Detect which cell encompasses the target text, then output its [X, Y] center coordinate. 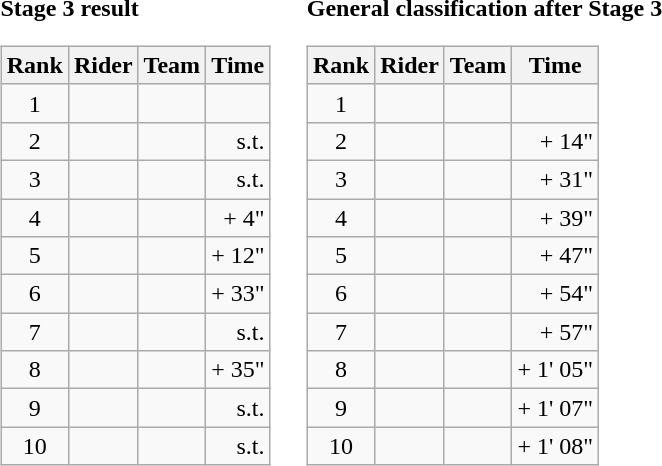
+ 4" [238, 217]
+ 12" [238, 256]
+ 31" [556, 179]
+ 1' 08" [556, 446]
+ 35" [238, 370]
+ 57" [556, 332]
+ 1' 07" [556, 408]
+ 47" [556, 256]
+ 39" [556, 217]
+ 1' 05" [556, 370]
+ 33" [238, 294]
+ 54" [556, 294]
+ 14" [556, 141]
